Pinpoint the cell where the given text exists, returning its (X, Y) midpoint coordinate. 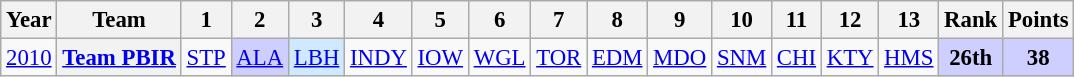
10 (742, 20)
11 (797, 20)
3 (316, 20)
2010 (29, 58)
SNM (742, 58)
ALA (260, 58)
INDY (379, 58)
MDO (680, 58)
Year (29, 20)
1 (206, 20)
38 (1038, 58)
STP (206, 58)
HMS (909, 58)
Points (1038, 20)
26th (971, 58)
TOR (559, 58)
12 (850, 20)
IOW (440, 58)
9 (680, 20)
8 (618, 20)
WGL (499, 58)
CHI (797, 58)
7 (559, 20)
LBH (316, 58)
EDM (618, 58)
4 (379, 20)
KTY (850, 58)
Team PBIR (119, 58)
13 (909, 20)
2 (260, 20)
Rank (971, 20)
6 (499, 20)
5 (440, 20)
Team (119, 20)
